Pinpoint the cell where the given text exists, returning its [x, y] midpoint coordinate. 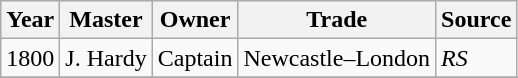
RS [476, 58]
J. Hardy [106, 58]
Master [106, 20]
1800 [30, 58]
Year [30, 20]
Owner [195, 20]
Newcastle–London [337, 58]
Source [476, 20]
Captain [195, 58]
Trade [337, 20]
